Output the (x, y) coordinate of the center of the cell containing the given text.  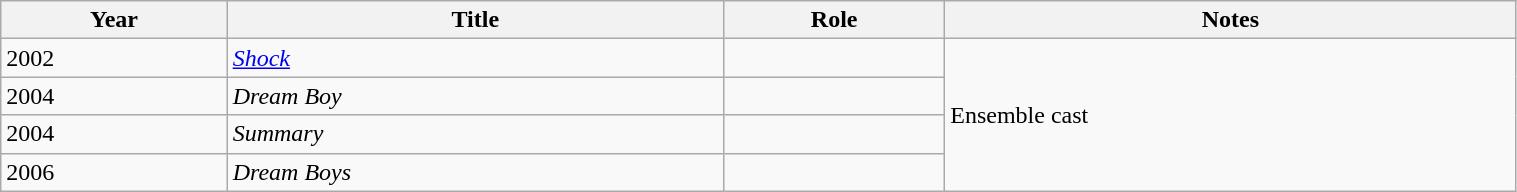
Dream Boy (475, 96)
Title (475, 20)
Dream Boys (475, 172)
2006 (114, 172)
Notes (1230, 20)
Ensemble cast (1230, 115)
2002 (114, 58)
Role (834, 20)
Year (114, 20)
Shock (475, 58)
Summary (475, 134)
